Search for the cell housing the specified text and yield its [X, Y] center coordinate. 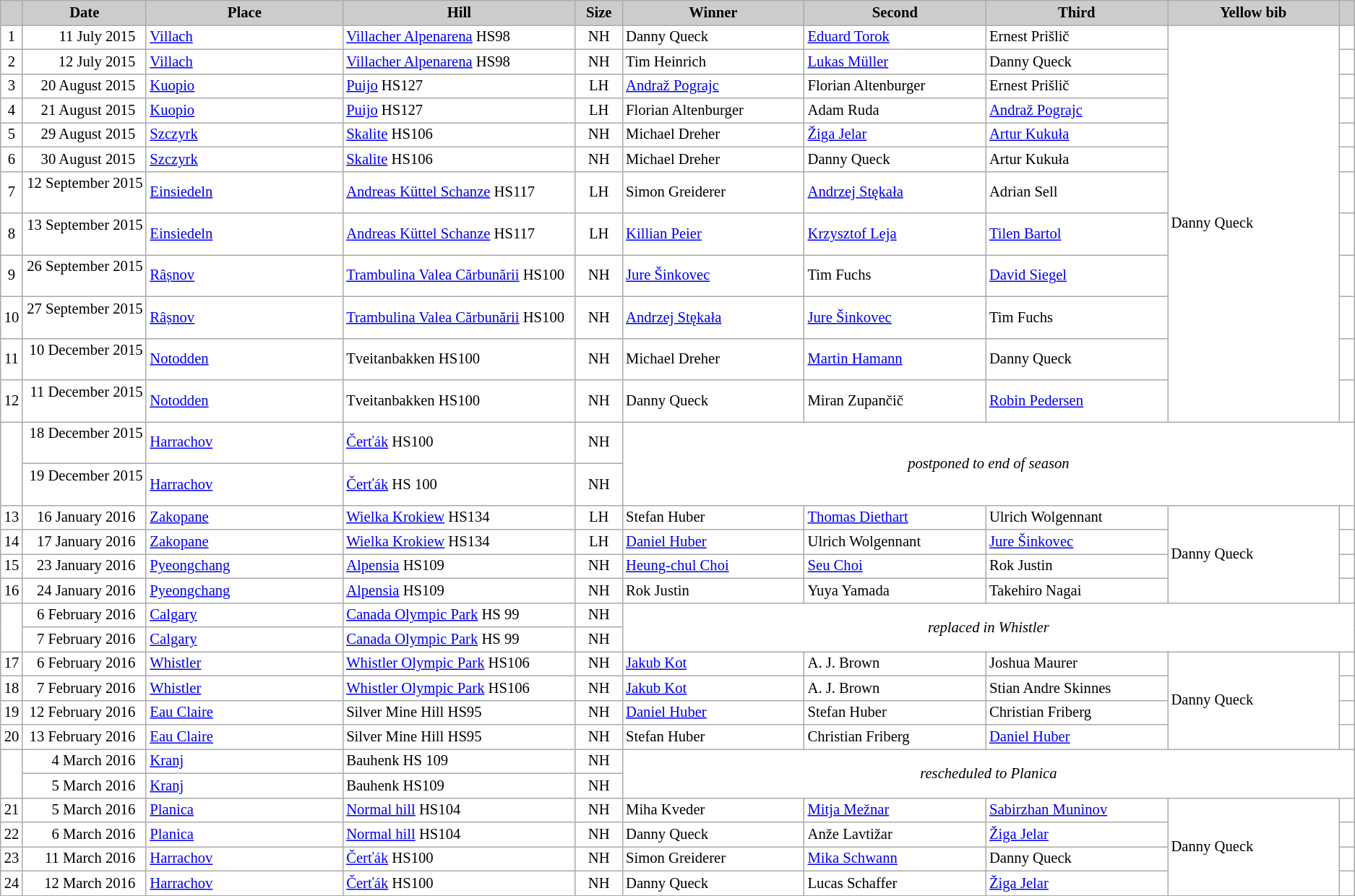
Adrian Sell [1077, 192]
Robin Pedersen [1077, 401]
13 [12, 517]
Krzysztof Leja [895, 233]
12 [12, 401]
Lukas Müller [895, 61]
Hill [459, 12]
15 [12, 566]
Date [84, 12]
Thomas Diethart [895, 517]
Seu Choi [895, 566]
8 [12, 233]
23 January 2016 [84, 566]
Heung-chul Choi [713, 566]
16 January 2016 [84, 517]
3 [12, 86]
Winner [713, 12]
Mitja Mežnar [895, 810]
26 September 2015 [84, 275]
12 September 2015 [84, 192]
4 [12, 111]
30 August 2015 [84, 159]
Bauhenk HS 109 [459, 761]
29 August 2015 [84, 134]
Place [244, 12]
Adam Ruda [895, 111]
21 [12, 810]
20 August 2015 [84, 86]
24 January 2016 [84, 590]
9 [12, 275]
11 March 2016 [84, 858]
Miran Zupančič [895, 401]
20 [12, 736]
23 [12, 858]
16 [12, 590]
13 September 2015 [84, 233]
24 [12, 883]
Yellow bib [1253, 12]
Sabirzhan Muninov [1077, 810]
Tilen Bartol [1077, 233]
postponed to end of season [989, 463]
21 August 2015 [84, 111]
Anže Lavtižar [895, 835]
6 March 2016 [84, 835]
5 [12, 134]
rescheduled to Planica [989, 773]
7 [12, 192]
Eduard Torok [895, 37]
Bauhenk HS109 [459, 785]
2 [12, 61]
17 January 2016 [84, 541]
Stian Andre Skinnes [1077, 688]
10 December 2015 [84, 359]
Takehiro Nagai [1077, 590]
10 [12, 317]
David Siegel [1077, 275]
Tim Heinrich [713, 61]
12 July 2015 [84, 61]
Size [598, 12]
11 [12, 359]
11 July 2015 [84, 37]
Mika Schwann [895, 858]
Čerťák HS 100 [459, 484]
1 [12, 37]
27 September 2015 [84, 317]
Third [1077, 12]
Joshua Maurer [1077, 663]
13 February 2016 [84, 736]
Martin Hamann [895, 359]
19 [12, 712]
replaced in Whistler [989, 627]
Miha Kveder [713, 810]
11 December 2015 [84, 401]
12 March 2016 [84, 883]
6 [12, 159]
4 March 2016 [84, 761]
18 December 2015 [84, 442]
22 [12, 835]
18 [12, 688]
19 December 2015 [84, 484]
14 [12, 541]
Killian Peier [713, 233]
12 February 2016 [84, 712]
17 [12, 663]
Lucas Schaffer [895, 883]
Yuya Yamada [895, 590]
Second [895, 12]
